Provide the [X, Y] coordinate of the cell's center where the given text is located.  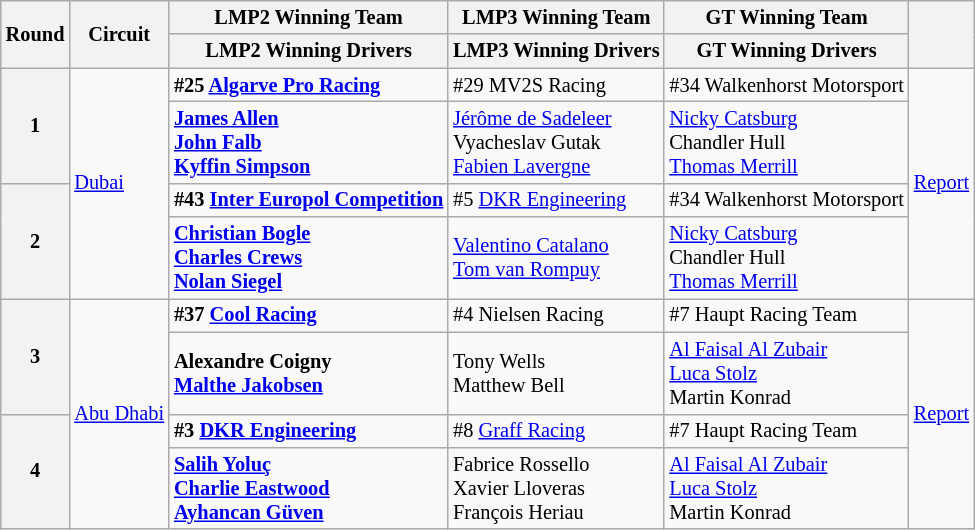
#43 Inter Europol Competition [308, 200]
4 [36, 472]
#8 Graff Racing [556, 431]
James Allen John Falb Kyffin Simpson [308, 142]
1 [36, 126]
LMP3 Winning Team [556, 17]
Round [36, 34]
Salih Yoluç Charlie Eastwood Ayhancan Güven [308, 488]
#29 MV2S Racing [556, 85]
LMP2 Winning Drivers [308, 51]
Tony Wells Matthew Bell [556, 373]
Christian Bogle Charles Crews Nolan Siegel [308, 258]
Circuit [119, 34]
GT Winning Drivers [786, 51]
#3 DKR Engineering [308, 431]
#4 Nielsen Racing [556, 315]
3 [36, 356]
#5 DKR Engineering [556, 200]
Alexandre Coigny Malthe Jakobsen [308, 373]
Abu Dhabi [119, 414]
#25 Algarve Pro Racing [308, 85]
Jérôme de Sadeleer Vyacheslav Gutak Fabien Lavergne [556, 142]
LMP2 Winning Team [308, 17]
GT Winning Team [786, 17]
2 [36, 240]
LMP3 Winning Drivers [556, 51]
#37 Cool Racing [308, 315]
Dubai [119, 184]
Valentino Catalano Tom van Rompuy [556, 258]
Fabrice Rossello Xavier Lloveras François Heriau [556, 488]
